Determine the [x, y] coordinate at the center of the cell enclosing the given text.  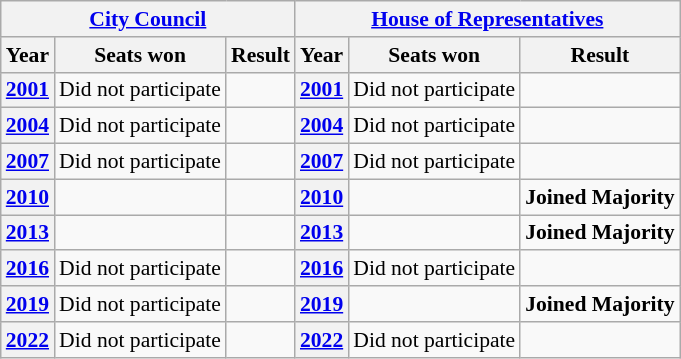
House of Representatives [488, 19]
City Council [148, 19]
